Capture the cell that displays the provided text and extract its (x, y) central coordinate. 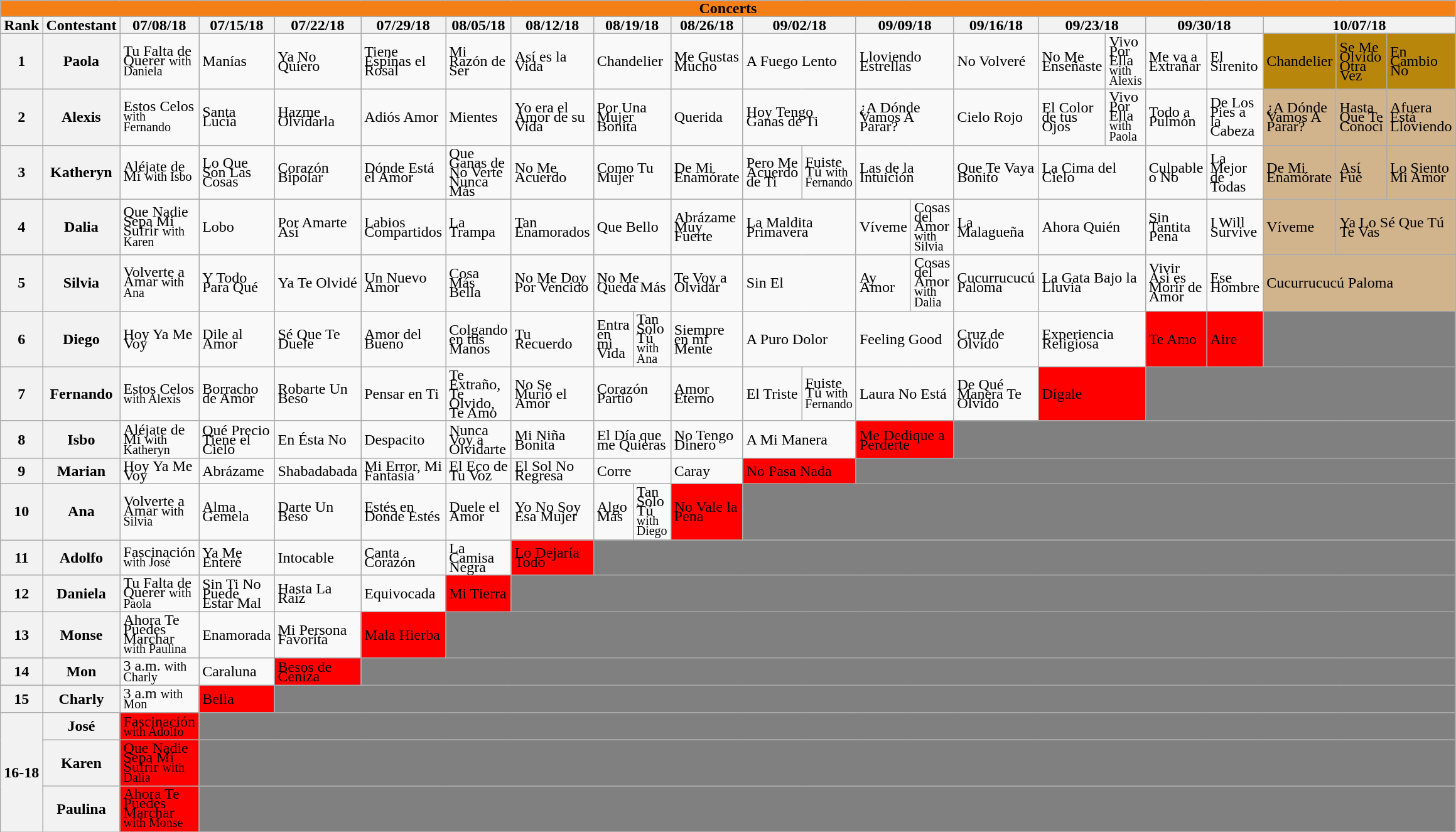
Afuera Está Lloviendo (1421, 117)
Que Nadie Sepa Mi Sufrir with Karen (159, 227)
Pero Me Acuerdo de Ti (772, 172)
Shabadabada (318, 471)
09/16/18 (996, 25)
Fascinación with Adolfo (159, 726)
El Sirenito (1235, 62)
3 a.m with Mon (159, 699)
No Me Acuerdo (553, 172)
Paola (82, 62)
Culpable o No (1176, 172)
Que Ganas de No Verte Nunca Más (478, 172)
Lobo (237, 227)
Un Nuevo Amor (403, 283)
Mala Hierba (403, 635)
Tan Solo Tú with Ana (652, 339)
El Eco de Tu Voz (478, 471)
09/02/18 (799, 25)
3 (21, 172)
La Gata Bajo la Lluvia (1092, 283)
Sin Tantita Pena (1176, 227)
Cosas del Amor with Silvia (932, 227)
Dígale (1092, 394)
Vivo Por Ella with Paola (1125, 117)
I Will Survive (1235, 227)
Lo Siento Mi Amor (1421, 172)
No Se Murió el Amor (553, 394)
Hazme Olvidarla (318, 117)
Caraluna (237, 671)
En Ésta No (318, 440)
Así es la Vida (553, 62)
4 (21, 227)
La Maldita Primavera (799, 227)
Me Gustas Mucho (707, 62)
Santa Lucía (237, 117)
Estés en Donde Estés (403, 511)
09/09/18 (904, 25)
Amor Eterno (707, 394)
Como Tu Mujer (632, 172)
Contestant (82, 25)
Me va a Extrañar (1176, 62)
Darte Un Beso (318, 511)
Qué Precio Tiene el Cielo (237, 440)
La Mejor de Todas (1235, 172)
Volverte a Amar with Silvia (159, 511)
Algo Más (613, 511)
Las de la Intuición (904, 172)
No Vale la Pena (707, 511)
Corazón Bipolar (318, 172)
Isbo (82, 440)
Por Una Mujer Bonita (632, 117)
Hoy Tengo Ganas de Ti (799, 117)
No Pasa Nada (799, 471)
El Color de tus Ojos (1072, 117)
10 (21, 511)
Así Fué (1361, 172)
Ahora Te Puedes Marchar with Paulina (159, 635)
Daniela (82, 594)
Fascinación with José (159, 558)
Lloviendo Estrellas (904, 62)
Querida (707, 117)
Experiencia Religiosa (1092, 339)
14 (21, 671)
Mi Error, Mi Fantasia (403, 471)
Laura No Está (904, 394)
Mi Razón de Ser (478, 62)
Que Bello (632, 227)
Ya Te Olvidé (318, 283)
Nunca Voy a Olvidarte (478, 440)
No Volveré (996, 62)
09/23/18 (1092, 25)
La Malagueña (996, 227)
Manías (237, 62)
El Día que me Quieras (632, 440)
Colgando en tus Manos (478, 339)
Paulina (82, 809)
Lo Dejaría Todo (553, 558)
Ay Amor (883, 283)
09/30/18 (1204, 25)
Marian (82, 471)
Karen (82, 763)
Sin El (799, 283)
No Me Doy Por Vencido (553, 283)
Cielo Rojo (996, 117)
Labios Compartidos (403, 227)
Estos Celos with Fernando (159, 117)
Hasta Que Te Conocí (1361, 117)
Feeling Good (904, 339)
Borracho de Amor (237, 394)
Te Amo (1176, 339)
Aléjate de Mí with Katheryn (159, 440)
Sé Que Te Duele (318, 339)
08/05/18 (478, 25)
Abrázame Muy Fuerte (707, 227)
5 (21, 283)
Fernando (82, 394)
Sin Ti No Puede Estar Mal (237, 594)
Concerts (728, 9)
07/08/18 (159, 25)
La Cima del Cielo (1092, 172)
Vivir Asi es Morir de Amor (1176, 283)
Ya No Quiero (318, 62)
07/29/18 (403, 25)
No Me Queda Más (632, 283)
Cosa Más Bella (478, 283)
Dalia (82, 227)
En Cambio No (1421, 62)
No Tengo Dinero (707, 440)
Silvia (82, 283)
Alexis (82, 117)
8 (21, 440)
Y Todo Para Qué (237, 283)
10/07/18 (1359, 25)
A Mi Manera (799, 440)
7 (21, 394)
Hasta La Raíz (318, 594)
Besos de Ceniza (318, 671)
Charly (82, 699)
08/12/18 (553, 25)
Mon (82, 671)
Dónde Está el Amor (403, 172)
Corazón Partío (632, 394)
15 (21, 699)
Estos Celos with Alexis (159, 394)
12 (21, 594)
Ya Lo Sé Que Tú Te Vas (1396, 227)
Siempre en mi Mente (707, 339)
Despacito (403, 440)
Tan Solo Tú with Diego (652, 511)
Caray (707, 471)
2 (21, 117)
Que Nadie Sepa Mi Sufrir with Dalia (159, 763)
Yo era el Amor de su Vida (553, 117)
Que Te Vaya Bonito (996, 172)
Adolfo (82, 558)
Alma Gemela (237, 511)
Por Amarte Así (318, 227)
A Puro Dolor (799, 339)
Corre (632, 471)
Mientes (478, 117)
Intocable (318, 558)
Abrázame (237, 471)
1 (21, 62)
Canta Corazón (403, 558)
Te Voy a Olvidar (707, 283)
No Me Enseñaste (1072, 62)
Ana (82, 511)
08/26/18 (707, 25)
Ahora Te Puedes Marchar with Monse (159, 809)
De Los Pies a la Cabeza (1235, 117)
La Trampa (478, 227)
Entra en mi Vida (613, 339)
9 (21, 471)
Enamorada (237, 635)
A Fuego Lento (799, 62)
Mi Persona Favorita (318, 635)
Monse (82, 635)
Katheryn (82, 172)
Tu Falta de Querer with Daniela (159, 62)
Todo a Pulmón (1176, 117)
Ya Me Enteré (237, 558)
Pensar en Ti (403, 394)
3 a.m. with Charly (159, 671)
Ese Hombre (1235, 283)
13 (21, 635)
Dile al Amor (237, 339)
Me Dedique a Perderte (904, 440)
De Qué Manera Te Olvido (996, 394)
Mi Niña Bonita (553, 440)
08/19/18 (632, 25)
16-18 (21, 772)
Mi Tierra (478, 594)
Duele el Amor (478, 511)
Tu Recuerdo (553, 339)
Ahora Quién (1092, 227)
Tan Enamorados (553, 227)
José (82, 726)
Volverte a Amar with Ana (159, 283)
Tu Falta de Querer with Paola (159, 594)
07/15/18 (237, 25)
Lo Que Son Las Cosas (237, 172)
La Camisa Negra (478, 558)
Vivo Por Ella with Alexis (1125, 62)
Te Extraño, Te Olvido, Te Amo (478, 394)
Yo No Soy Esa Mujer (553, 511)
Diego (82, 339)
Cosas del Amor with Dalia (932, 283)
11 (21, 558)
Rank (21, 25)
Amor del Bueno (403, 339)
Aire (1235, 339)
Cruz de Olvido (996, 339)
6 (21, 339)
07/22/18 (318, 25)
Adiós Amor (403, 117)
Bella (237, 699)
Tiene Espinas el Rosal (403, 62)
Robarte Un Beso (318, 394)
Aléjate de Mí with Isbo (159, 172)
El Sol No Regresa (553, 471)
Equivocada (403, 594)
El Triste (772, 394)
Se Me Olvido Otra Vez (1361, 62)
